Detect which cell encompasses the target text, then output its (x, y) center coordinate. 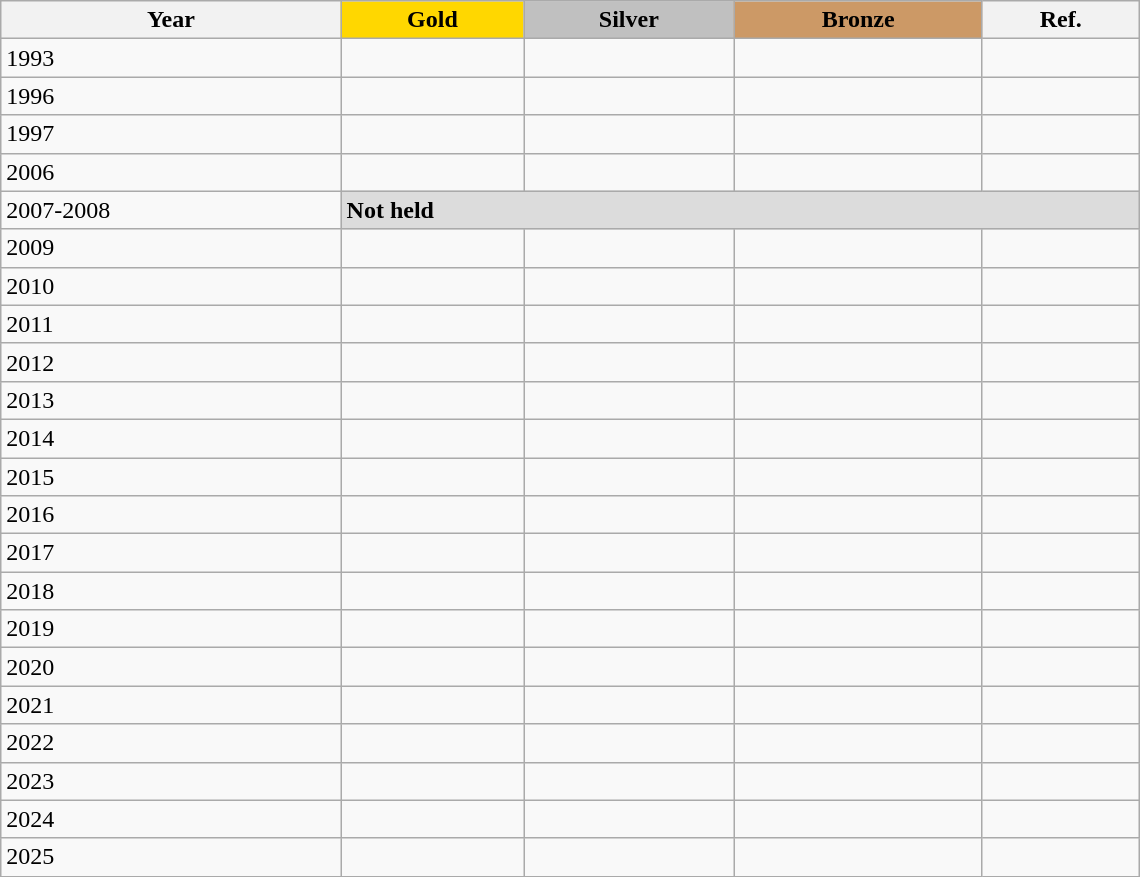
2010 (171, 286)
2016 (171, 515)
2023 (171, 781)
2021 (171, 705)
2018 (171, 591)
Gold (432, 20)
2006 (171, 172)
1993 (171, 58)
1996 (171, 96)
2011 (171, 324)
Bronze (858, 20)
2025 (171, 857)
Silver (629, 20)
2024 (171, 819)
2007-2008 (171, 210)
2019 (171, 629)
2017 (171, 553)
Ref. (1060, 20)
1997 (171, 134)
2014 (171, 438)
2015 (171, 477)
2020 (171, 667)
2009 (171, 248)
Year (171, 20)
2013 (171, 400)
2012 (171, 362)
2022 (171, 743)
Not held (740, 210)
